Return the (X, Y) coordinate for the center point of the cell that contains the specified text.  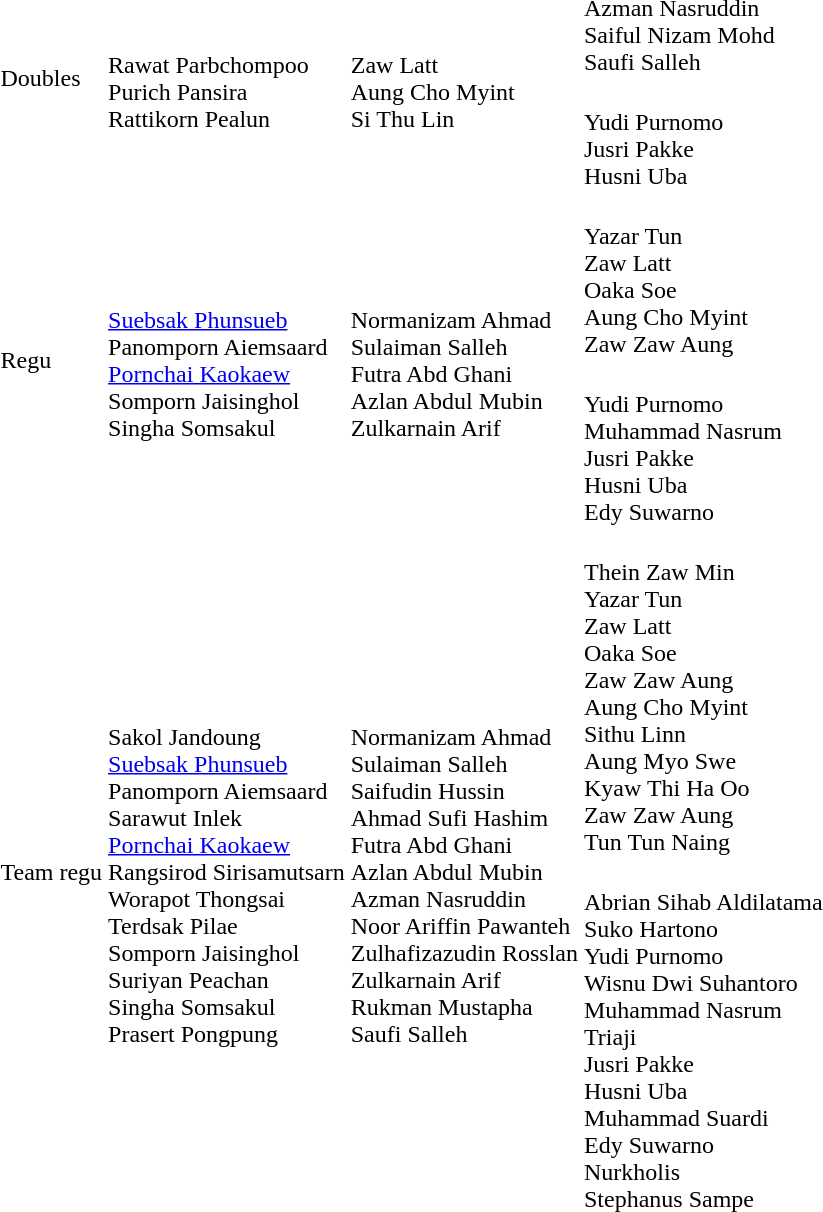
Suebsak PhunsuebPanomporn AiemsaardPornchai KaokaewSomporn JaisingholSingha Somsakul (227, 360)
Normanizam AhmadSulaiman SallehFutra Abd GhaniAzlan Abdul MubinZulkarnain Arif (464, 360)
